Detect which cell encompasses the target text, then output its (X, Y) center coordinate. 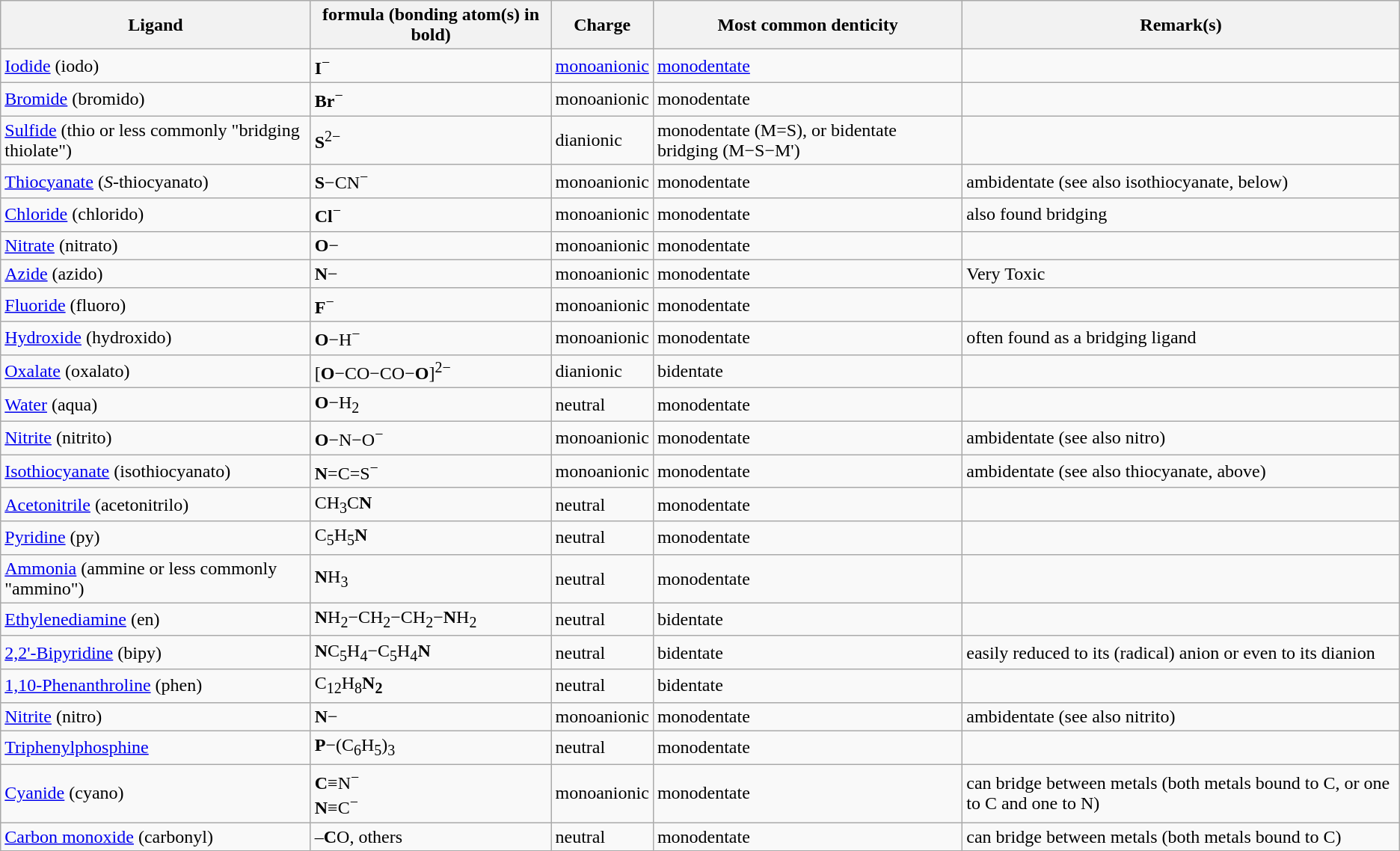
Carbon monoxide (carbonyl) (156, 837)
NH3 (431, 579)
Water (aqua) (156, 405)
ambidentate (see also isothiocyanate, below) (1182, 181)
NC5H4−C5H4N (431, 652)
Nitrite (nitro) (156, 716)
Isothiocyanate (isothiocyanato) (156, 471)
Bromide (bromido) (156, 99)
Remark(s) (1182, 25)
Nitrate (nitrato) (156, 245)
Charge (602, 25)
ambidentate (see also nitro) (1182, 438)
Ligand (156, 25)
I− (431, 66)
S2− (431, 141)
ambidentate (see also nitrito) (1182, 716)
often found as a bridging ligand (1182, 338)
Iodide (iodo) (156, 66)
S−CN− (431, 181)
formula (bonding atom(s) in bold) (431, 25)
Sulfide (thio or less commonly "bridging thiolate") (156, 141)
C5H5N (431, 538)
O−H2 (431, 405)
Oxalate (oxalato) (156, 371)
O−H− (431, 338)
Hydroxide (hydroxido) (156, 338)
Ammonia (ammine or less commonly "ammino") (156, 579)
Very Toxic (1182, 274)
F− (431, 305)
–CO, others (431, 837)
monodentate (M=S), or bidentate bridging (M−S−M') (808, 141)
Pyridine (py) (156, 538)
2,2'-Bipyridine (bipy) (156, 652)
O−N−O− (431, 438)
CH3CN (431, 504)
can bridge between metals (both metals bound to C) (1182, 837)
Fluoride (fluoro) (156, 305)
C≡N−N≡C− (431, 793)
P−(C6H5)3 (431, 747)
Triphenylphosphine (156, 747)
can bridge between metals (both metals bound to C, or one to C and one to N) (1182, 793)
Cyanide (cyano) (156, 793)
1,10-Phenanthroline (phen) (156, 686)
[O−CO−CO−O]2− (431, 371)
Acetonitrile (acetonitrilo) (156, 504)
also found bridging (1182, 215)
O− (431, 245)
Chloride (chlorido) (156, 215)
N=C=S− (431, 471)
Azide (azido) (156, 274)
easily reduced to its (radical) anion or even to its dianion (1182, 652)
Br− (431, 99)
Ethylenediamine (en) (156, 619)
Nitrite (nitrito) (156, 438)
Thiocyanate (S-thiocyanato) (156, 181)
C12H8N2 (431, 686)
Cl− (431, 215)
ambidentate (see also thiocyanate, above) (1182, 471)
NH2−CH2−CH2−NH2 (431, 619)
Most common denticity (808, 25)
